From the cell containing the given text, extract its center point as [x, y] coordinate. 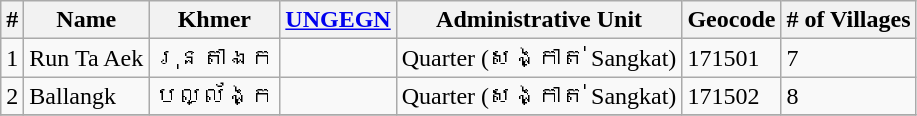
2 [12, 96]
បល្ល័ង្ក [214, 96]
8 [848, 96]
រុនតាឯក [214, 58]
Geocode [732, 20]
171502 [732, 96]
Khmer [214, 20]
# [12, 20]
Ballangk [86, 96]
171501 [732, 58]
7 [848, 58]
1 [12, 58]
Run Ta Aek [86, 58]
Name [86, 20]
# of Villages [848, 20]
Administrative Unit [539, 20]
UNGEGN [338, 20]
